Provide the (X, Y) coordinate of the cell's center where the given text is located.  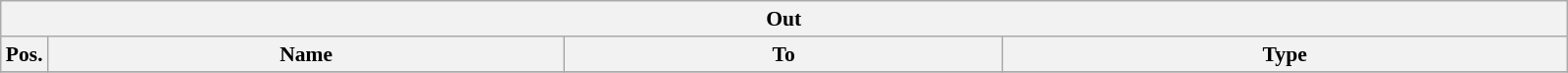
Out (784, 19)
To (784, 54)
Name (306, 54)
Pos. (25, 54)
Type (1285, 54)
